From the cell containing the given text, extract its center point as (x, y) coordinate. 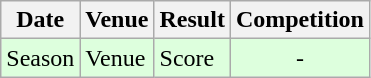
Season (40, 58)
Competition (300, 20)
Score (192, 58)
Date (40, 20)
- (300, 58)
Result (192, 20)
